Scan for the cell matching the given text and deliver its (X, Y) coordinate at center. 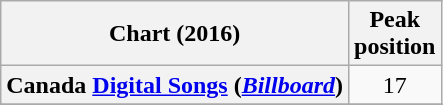
Canada Digital Songs (Billboard) (175, 85)
Peak position (395, 34)
17 (395, 85)
Chart (2016) (175, 34)
